Pinpoint the cell where the given text exists, returning its (X, Y) midpoint coordinate. 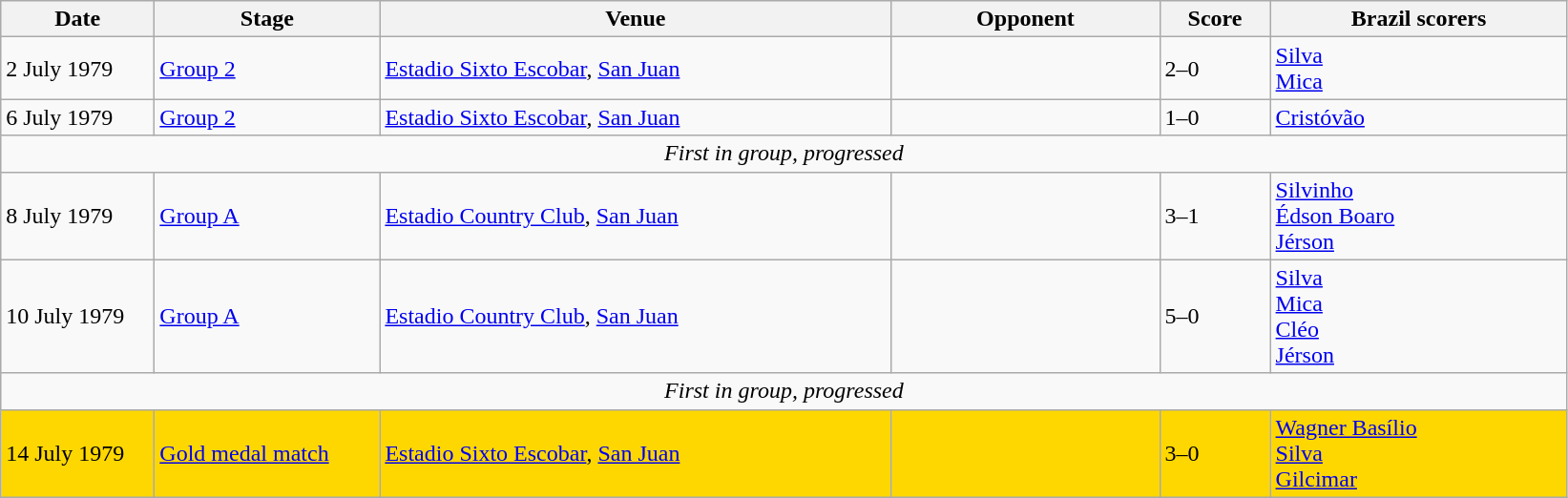
Venue (636, 19)
Brazil scorers (1418, 19)
6 July 1979 (78, 117)
Date (78, 19)
2 July 1979 (78, 69)
3–1 (1215, 216)
Gold medal match (267, 453)
10 July 1979 (78, 317)
3–0 (1215, 453)
2–0 (1215, 69)
1–0 (1215, 117)
Score (1215, 19)
Opponent (1025, 19)
8 July 1979 (78, 216)
14 July 1979 (78, 453)
Cristóvão (1418, 117)
Silva Mica Cléo Jérson (1418, 317)
Silvinho Édson Boaro Jérson (1418, 216)
5–0 (1215, 317)
Silva Mica (1418, 69)
Wagner Basílio Silva Gilcimar (1418, 453)
Stage (267, 19)
